Return (x, y) of the center of cell containing provided text 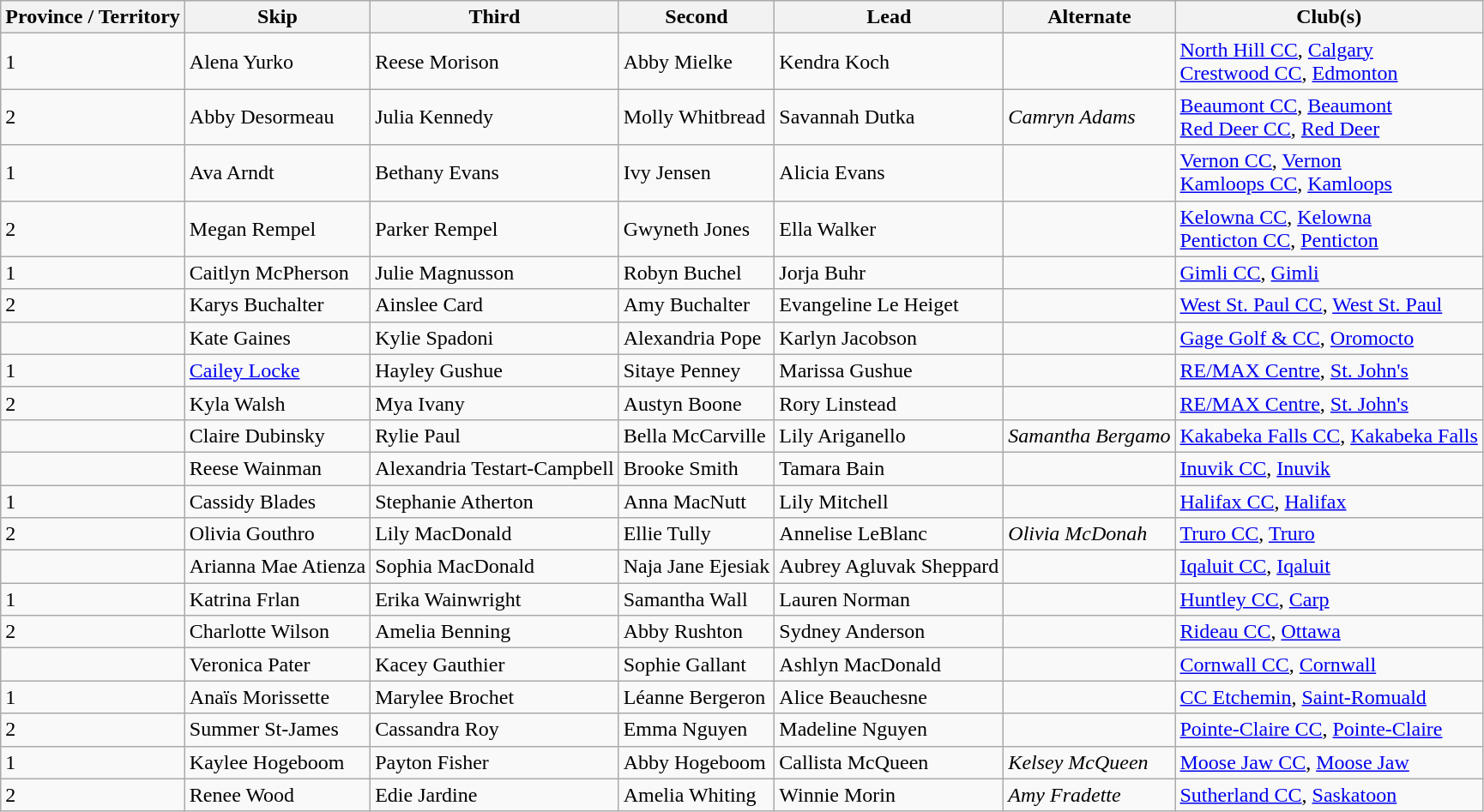
Cornwall CC, Cornwall (1329, 665)
Mya Ivany (495, 403)
Anna MacNutt (697, 502)
Second (697, 17)
Ashlyn MacDonald (889, 665)
Cailey Locke (277, 370)
Abby Desormeau (277, 117)
Marissa Gushue (889, 370)
Ava Arndt (277, 173)
Club(s) (1329, 17)
Kyla Walsh (277, 403)
Pointe-Claire CC, Pointe-Claire (1329, 730)
Abby Hogeboom (697, 762)
Gwyneth Jones (697, 228)
Alexandria Testart-Campbell (495, 468)
Kakabeka Falls CC, Kakabeka Falls (1329, 436)
Madeline Nguyen (889, 730)
Cassandra Roy (495, 730)
Gage Golf & CC, Oromocto (1329, 338)
Emma Nguyen (697, 730)
Claire Dubinsky (277, 436)
Alice Beauchesne (889, 697)
Skip (277, 17)
Truro CC, Truro (1329, 534)
Lily MacDonald (495, 534)
Samantha Bergamo (1089, 436)
Gimli CC, Gimli (1329, 273)
Julie Magnusson (495, 273)
Amy Fradette (1089, 795)
Halifax CC, Halifax (1329, 502)
Naja Jane Ejesiak (697, 567)
Kate Gaines (277, 338)
Stephanie Atherton (495, 502)
Renee Wood (277, 795)
Léanne Bergeron (697, 697)
Bella McCarville (697, 436)
Edie Jardine (495, 795)
Rideau CC, Ottawa (1329, 632)
Cassidy Blades (277, 502)
Veronica Pater (277, 665)
Marylee Brochet (495, 697)
Amy Buchalter (697, 305)
Alena Yurko (277, 62)
Rory Linstead (889, 403)
Amelia Whiting (697, 795)
Alicia Evans (889, 173)
Katrina Frlan (277, 599)
Sophie Gallant (697, 665)
Callista McQueen (889, 762)
Abby Mielke (697, 62)
Tamara Bain (889, 468)
Sydney Anderson (889, 632)
Alexandria Pope (697, 338)
Kendra Koch (889, 62)
Karlyn Jacobson (889, 338)
Olivia McDonah (1089, 534)
Savannah Dutka (889, 117)
Olivia Gouthro (277, 534)
Reese Wainman (277, 468)
Camryn Adams (1089, 117)
Lily Ariganello (889, 436)
Ivy Jensen (697, 173)
Ellie Tully (697, 534)
Erika Wainwright (495, 599)
Kacey Gauthier (495, 665)
Reese Morison (495, 62)
Lauren Norman (889, 599)
Charlotte Wilson (277, 632)
Iqaluit CC, Iqaluit (1329, 567)
Lily Mitchell (889, 502)
Ella Walker (889, 228)
Karys Buchalter (277, 305)
Abby Rushton (697, 632)
Alternate (1089, 17)
Payton Fisher (495, 762)
Moose Jaw CC, Moose Jaw (1329, 762)
Brooke Smith (697, 468)
Winnie Morin (889, 795)
Province / Territory (93, 17)
Annelise LeBlanc (889, 534)
North Hill CC, Calgary Crestwood CC, Edmonton (1329, 62)
Summer St-James (277, 730)
Julia Kennedy (495, 117)
Ainslee Card (495, 305)
Kelowna CC, Kelowna Penticton CC, Penticton (1329, 228)
Hayley Gushue (495, 370)
Kelsey McQueen (1089, 762)
Megan Rempel (277, 228)
Evangeline Le Heiget (889, 305)
Aubrey Agluvak Sheppard (889, 567)
Arianna Mae Atienza (277, 567)
CC Etchemin, Saint-Romuald (1329, 697)
Vernon CC, Vernon Kamloops CC, Kamloops (1329, 173)
Inuvik CC, Inuvik (1329, 468)
Jorja Buhr (889, 273)
Kaylee Hogeboom (277, 762)
Sutherland CC, Saskatoon (1329, 795)
Anaïs Morissette (277, 697)
Huntley CC, Carp (1329, 599)
Third (495, 17)
Parker Rempel (495, 228)
Sophia MacDonald (495, 567)
Austyn Boone (697, 403)
Molly Whitbread (697, 117)
Bethany Evans (495, 173)
Robyn Buchel (697, 273)
West St. Paul CC, West St. Paul (1329, 305)
Lead (889, 17)
Samantha Wall (697, 599)
Amelia Benning (495, 632)
Kylie Spadoni (495, 338)
Sitaye Penney (697, 370)
Rylie Paul (495, 436)
Caitlyn McPherson (277, 273)
Beaumont CC, Beaumont Red Deer CC, Red Deer (1329, 117)
